Extract the [x, y] coordinate from the center of the cell holding the provided text.  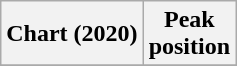
Chart (2020) [72, 34]
Peakposition [189, 34]
